Detect which cell encompasses the target text, then output its [X, Y] center coordinate. 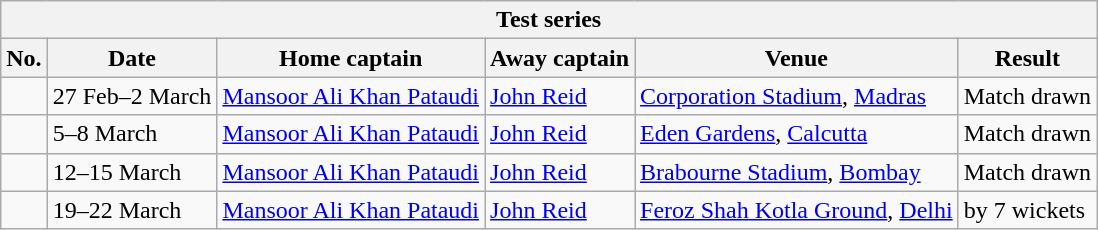
Venue [797, 58]
Test series [549, 20]
Result [1027, 58]
27 Feb–2 March [132, 96]
No. [24, 58]
Brabourne Stadium, Bombay [797, 172]
Date [132, 58]
Away captain [560, 58]
19–22 March [132, 210]
12–15 March [132, 172]
Feroz Shah Kotla Ground, Delhi [797, 210]
Home captain [351, 58]
Corporation Stadium, Madras [797, 96]
5–8 March [132, 134]
Eden Gardens, Calcutta [797, 134]
by 7 wickets [1027, 210]
